Pinpoint the cell where the given text exists, returning its (x, y) midpoint coordinate. 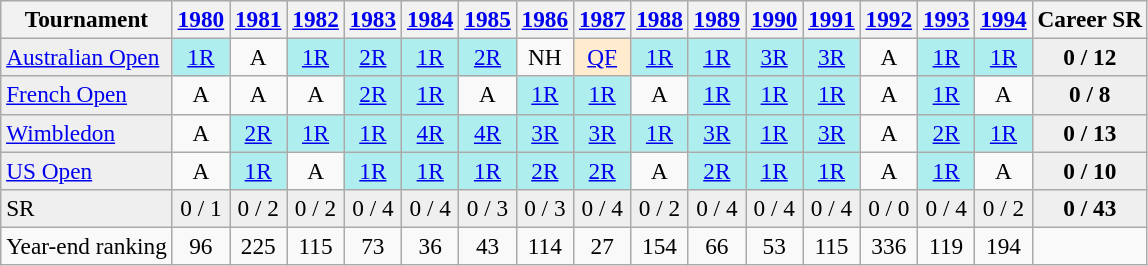
US Open (86, 170)
96 (200, 246)
1988 (660, 19)
1991 (832, 19)
73 (372, 246)
114 (544, 246)
194 (1004, 246)
1986 (544, 19)
1982 (316, 19)
Tournament (86, 19)
1981 (258, 19)
0 / 10 (1090, 170)
Career SR (1090, 19)
154 (660, 246)
0 / 12 (1090, 57)
43 (488, 246)
Wimbledon (86, 133)
Australian Open (86, 57)
1989 (716, 19)
0 / 0 (888, 208)
0 / 13 (1090, 133)
1987 (602, 19)
SR (86, 208)
1993 (946, 19)
Year-end ranking (86, 246)
27 (602, 246)
French Open (86, 95)
66 (716, 246)
225 (258, 246)
336 (888, 246)
0 / 1 (200, 208)
1983 (372, 19)
1984 (430, 19)
36 (430, 246)
1992 (888, 19)
119 (946, 246)
QF (602, 57)
0 / 43 (1090, 208)
53 (774, 246)
1994 (1004, 19)
0 / 8 (1090, 95)
1990 (774, 19)
1985 (488, 19)
NH (544, 57)
1980 (200, 19)
